Find where the given text appears and provide that cell's center as (x, y) coordinate. 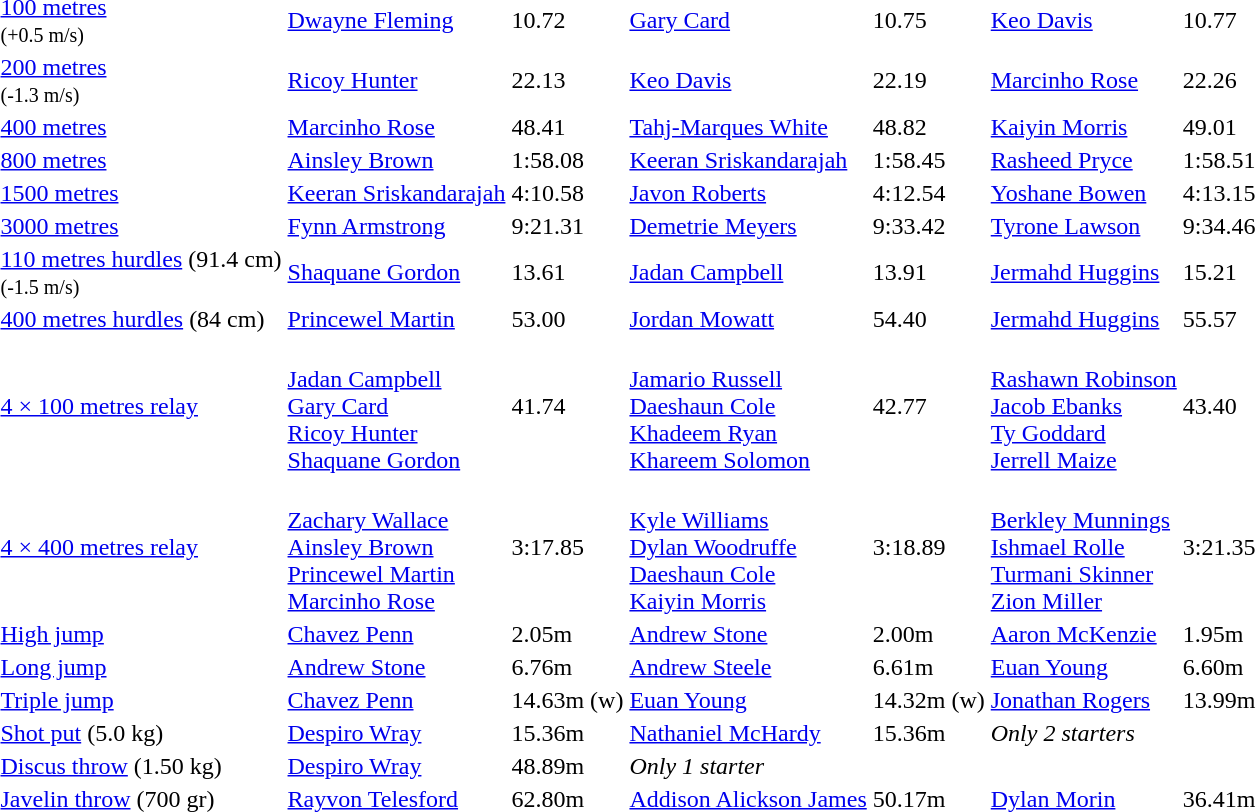
14.63m (w) (568, 700)
Shaquane Gordon (396, 272)
2.00m (928, 634)
Ricoy Hunter (396, 80)
14.32m (w) (928, 700)
Demetrie Meyers (748, 226)
54.40 (928, 319)
Yoshane Bowen (1084, 193)
1:58.45 (928, 160)
Zachary WallaceAinsley BrownPrincewel MartinMarcinho Rose (396, 547)
Princewel Martin (396, 319)
2.05m (568, 634)
Jamario RussellDaeshaun ColeKhadeem RyanKhareem Solomon (748, 406)
Rashawn RobinsonJacob EbanksTy GoddardJerrell Maize (1084, 406)
6.76m (568, 667)
Rasheed Pryce (1084, 160)
53.00 (568, 319)
Kyle WilliamsDylan WoodruffeDaeshaun ColeKaiyin Morris (748, 547)
Javon Roberts (748, 193)
Nathaniel McHardy (748, 733)
1:58.08 (568, 160)
48.82 (928, 127)
Fynn Armstrong (396, 226)
Andrew Steele (748, 667)
3:18.89 (928, 547)
Tahj-Marques White (748, 127)
Aaron McKenzie (1084, 634)
Keo Davis (748, 80)
Jordan Mowatt (748, 319)
48.41 (568, 127)
22.13 (568, 80)
Jadan Campbell (748, 272)
9:21.31 (568, 226)
42.77 (928, 406)
6.61m (928, 667)
Jadan CampbellGary CardRicoy HunterShaquane Gordon (396, 406)
Berkley MunningsIshmael RolleTurmani SkinnerZion Miller (1084, 547)
13.91 (928, 272)
Jonathan Rogers (1084, 700)
13.61 (568, 272)
22.19 (928, 80)
3:17.85 (568, 547)
4:10.58 (568, 193)
41.74 (568, 406)
Tyrone Lawson (1084, 226)
4:12.54 (928, 193)
48.89m (568, 766)
Ainsley Brown (396, 160)
Kaiyin Morris (1084, 127)
9:33.42 (928, 226)
